Search for the cell housing the specified text and yield its [X, Y] center coordinate. 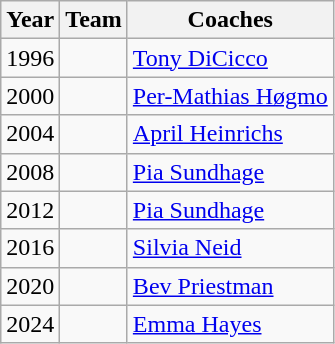
Silvia Neid [230, 248]
2008 [30, 172]
2016 [30, 248]
Emma Hayes [230, 324]
Bev Priestman [230, 286]
2000 [30, 96]
2024 [30, 324]
Tony DiCicco [230, 58]
2012 [30, 210]
2020 [30, 286]
Coaches [230, 20]
Year [30, 20]
Per-Mathias Høgmo [230, 96]
Team [94, 20]
2004 [30, 134]
April Heinrichs [230, 134]
1996 [30, 58]
